From the cell containing the given text, extract its center point as (x, y) coordinate. 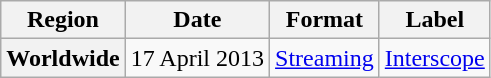
Interscope (434, 58)
Label (434, 20)
17 April 2013 (197, 58)
Region (63, 20)
Streaming (325, 58)
Worldwide (63, 58)
Date (197, 20)
Format (325, 20)
